Provide the (x, y) coordinate of the cell's center where the given text is located.  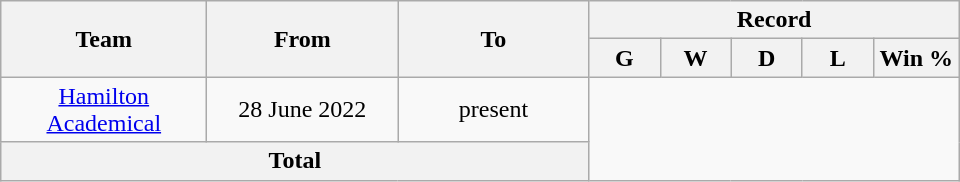
28 June 2022 (302, 110)
From (302, 39)
Hamilton Academical (104, 110)
L (838, 58)
G (624, 58)
Team (104, 39)
Record (774, 20)
present (494, 110)
Total (295, 161)
To (494, 39)
Win % (916, 58)
D (766, 58)
W (696, 58)
